Find where the given text appears and provide that cell's center as (X, Y) coordinate. 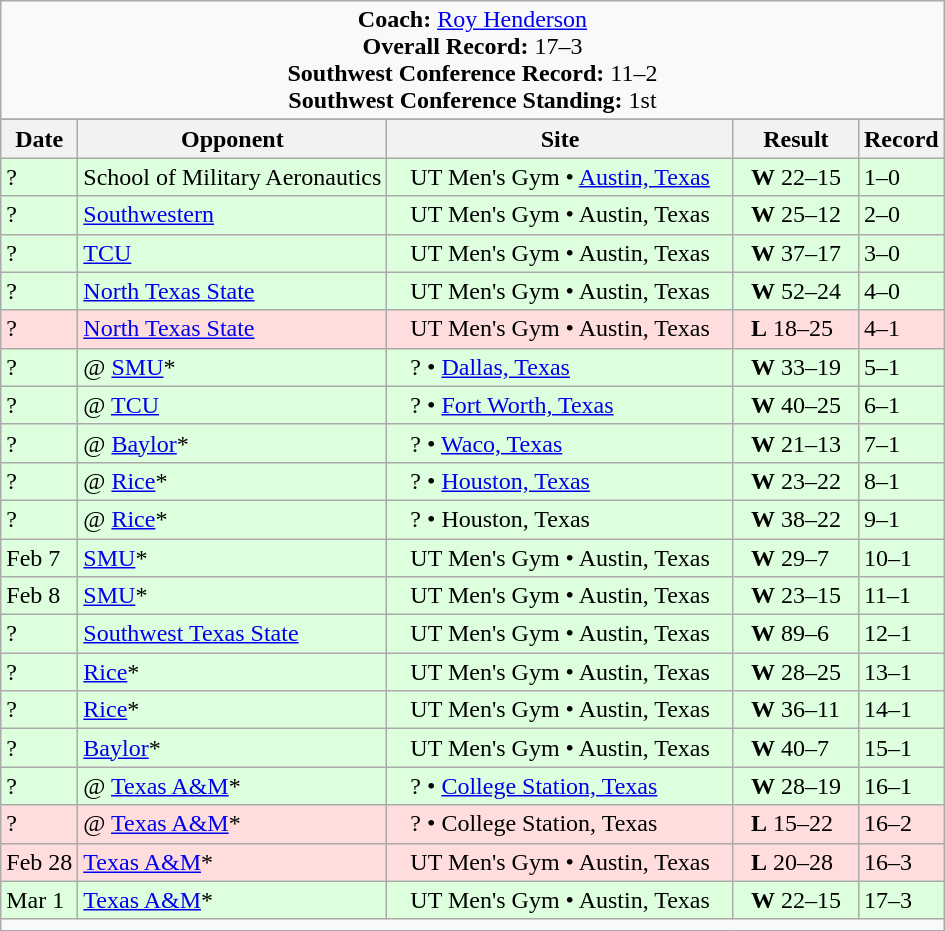
W 36–11 (796, 710)
16–3 (901, 862)
W 40–7 (796, 748)
L 15–22 (796, 824)
L 18–25 (796, 329)
TCU (232, 253)
4–1 (901, 329)
11–1 (901, 596)
W 52–24 (796, 291)
9–1 (901, 519)
Feb 28 (40, 862)
4–0 (901, 291)
? • Waco, Texas (560, 443)
W 21–13 (796, 443)
5–1 (901, 367)
Baylor* (232, 748)
@ Baylor* (232, 443)
Opponent (232, 139)
School of Military Aeronautics (232, 177)
W 37–17 (796, 253)
Feb 7 (40, 557)
W 25–12 (796, 215)
W 29–7 (796, 557)
14–1 (901, 710)
W 89–6 (796, 634)
15–1 (901, 748)
W 40–25 (796, 405)
W 28–19 (796, 786)
2–0 (901, 215)
L 20–28 (796, 862)
? • Fort Worth, Texas (560, 405)
1–0 (901, 177)
10–1 (901, 557)
@ SMU* (232, 367)
Mar 1 (40, 900)
W 23–22 (796, 481)
Southwestern (232, 215)
7–1 (901, 443)
? • Dallas, Texas (560, 367)
16–1 (901, 786)
12–1 (901, 634)
Southwest Texas State (232, 634)
W 33–19 (796, 367)
6–1 (901, 405)
16–2 (901, 824)
Date (40, 139)
W 23–15 (796, 596)
Record (901, 139)
Coach: Roy HendersonOverall Record: 17–3Southwest Conference Record: 11–2Southwest Conference Standing: 1st (472, 60)
13–1 (901, 672)
3–0 (901, 253)
Result (796, 139)
8–1 (901, 481)
17–3 (901, 900)
W 28–25 (796, 672)
Site (560, 139)
@ TCU (232, 405)
W 38–22 (796, 519)
Feb 8 (40, 596)
